Return (X, Y) of the center of cell containing provided text 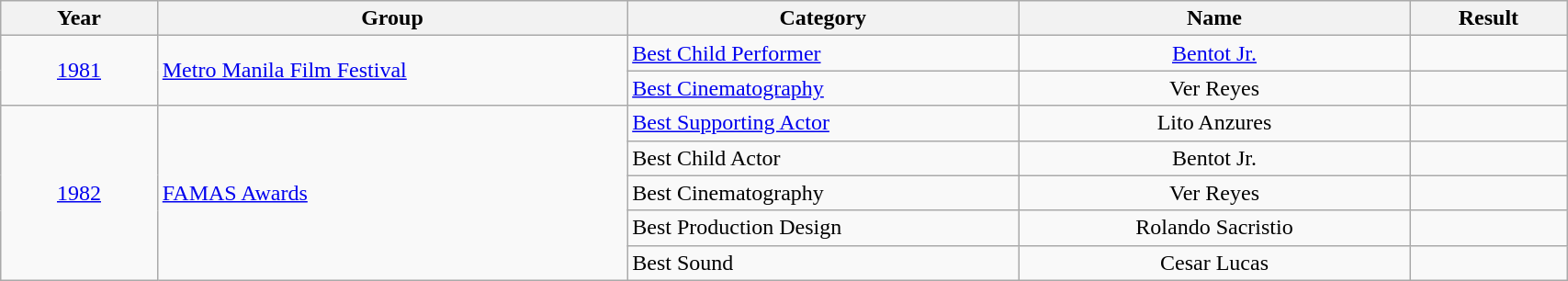
1981 (79, 71)
Year (79, 18)
Metro Manila Film Festival (391, 71)
Cesar Lucas (1214, 263)
Lito Anzures (1214, 123)
Rolando Sacristio (1214, 228)
Result (1488, 18)
Best Child Actor (823, 158)
1982 (79, 193)
Group (391, 18)
FAMAS Awards (391, 193)
Best Sound (823, 263)
Category (823, 18)
Name (1214, 18)
Best Child Performer (823, 53)
Best Supporting Actor (823, 123)
Best Production Design (823, 228)
